Detect which cell encompasses the target text, then output its (X, Y) center coordinate. 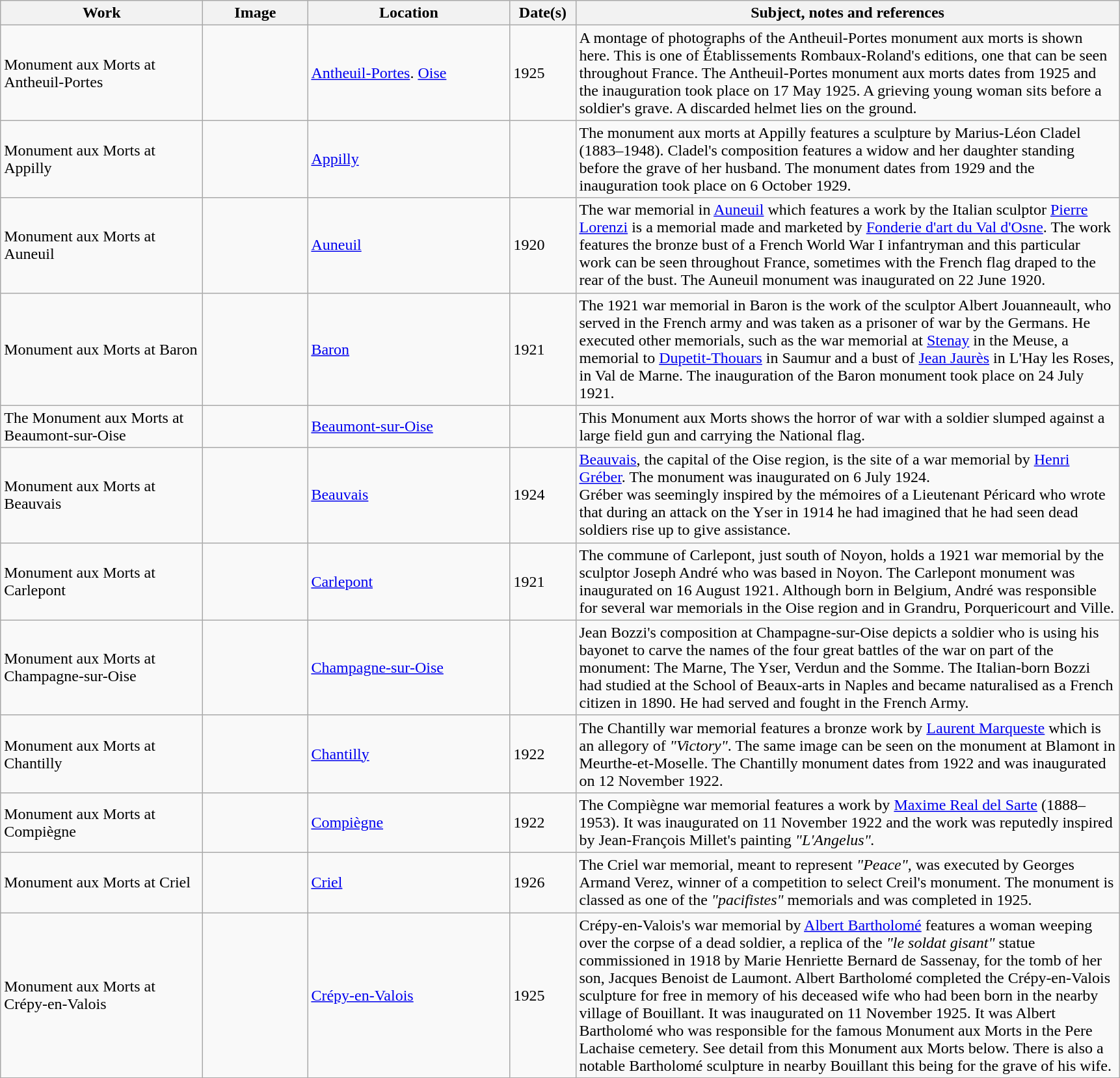
Champagne-sur-Oise (408, 667)
Compiègne (408, 822)
Date(s) (542, 13)
Beaumont-sur-Oise (408, 427)
Monument aux Morts at Appilly (101, 159)
Monument aux Morts at Baron (101, 349)
1920 (542, 245)
Monument aux Morts at Antheuil-Portes (101, 73)
Chantilly (408, 753)
Beauvais (408, 495)
Work (101, 13)
Monument aux Morts at Auneuil (101, 245)
Auneuil (408, 245)
Monument aux Morts at Chantilly (101, 753)
Criel (408, 882)
Image (255, 13)
Subject, notes and references (847, 13)
1926 (542, 882)
Crépy-en-Valois (408, 995)
Antheuil-Portes. Oise (408, 73)
1924 (542, 495)
Monument aux Morts at Carlepont (101, 582)
Monument aux Morts at Criel (101, 882)
Monument aux Morts at Champagne-sur-Oise (101, 667)
Monument aux Morts at Crépy-en-Valois (101, 995)
This Monument aux Morts shows the horror of war with a soldier slumped against a large field gun and carrying the National flag. (847, 427)
Carlepont (408, 582)
Location (408, 13)
Baron (408, 349)
Appilly (408, 159)
The Monument aux Morts at Beaumont-sur-Oise (101, 427)
Monument aux Morts at Beauvais (101, 495)
Monument aux Morts at Compiègne (101, 822)
